Return [x, y] of the center of cell containing provided text 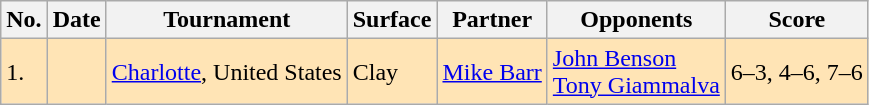
Clay [392, 72]
6–3, 4–6, 7–6 [796, 72]
1. [24, 72]
Charlotte, United States [226, 72]
Partner [492, 20]
Date [76, 20]
Tournament [226, 20]
Surface [392, 20]
John Benson Tony Giammalva [636, 72]
Mike Barr [492, 72]
Opponents [636, 20]
Score [796, 20]
No. [24, 20]
